Return the [x, y] coordinate for the center point of the cell that contains the specified text.  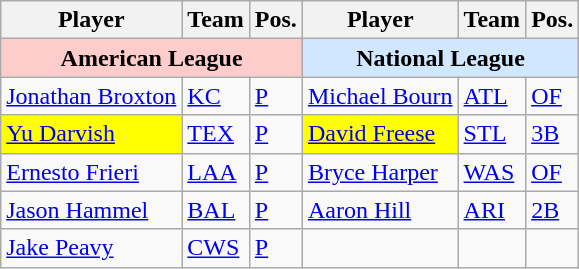
Bryce Harper [380, 172]
LAA [216, 172]
Jake Peavy [92, 248]
American League [152, 58]
ARI [492, 210]
Michael Bourn [380, 96]
BAL [216, 210]
ATL [492, 96]
3B [552, 134]
WAS [492, 172]
Ernesto Frieri [92, 172]
Aaron Hill [380, 210]
Yu Darvish [92, 134]
National League [440, 58]
KC [216, 96]
Jonathan Broxton [92, 96]
CWS [216, 248]
TEX [216, 134]
Jason Hammel [92, 210]
STL [492, 134]
2B [552, 210]
David Freese [380, 134]
